Determine the [X, Y] coordinate at the center of the cell enclosing the given text.  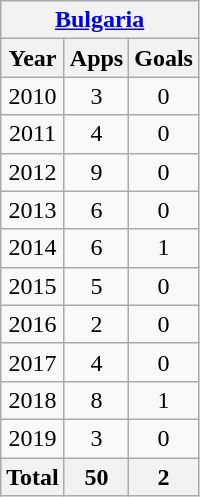
2015 [33, 286]
2017 [33, 362]
9 [96, 172]
2010 [33, 96]
2014 [33, 248]
2013 [33, 210]
2016 [33, 324]
8 [96, 400]
Goals [164, 58]
Total [33, 477]
50 [96, 477]
2018 [33, 400]
2012 [33, 172]
Bulgaria [100, 20]
Year [33, 58]
2019 [33, 438]
5 [96, 286]
Apps [96, 58]
2011 [33, 134]
